Locate the cell with the specified text and output its [X, Y] center coordinate. 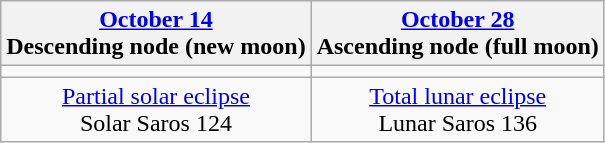
Total lunar eclipseLunar Saros 136 [458, 110]
October 28Ascending node (full moon) [458, 34]
October 14Descending node (new moon) [156, 34]
Partial solar eclipseSolar Saros 124 [156, 110]
